Return [X, Y] of the center of cell containing provided text 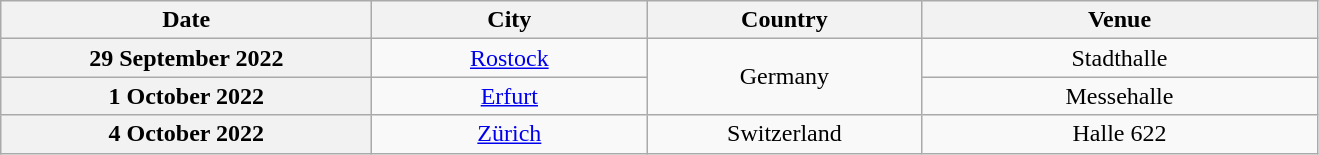
Date [186, 20]
4 October 2022 [186, 134]
Country [784, 20]
Rostock [510, 58]
29 September 2022 [186, 58]
City [510, 20]
Venue [1120, 20]
Germany [784, 77]
Messehalle [1120, 96]
Halle 622 [1120, 134]
Zürich [510, 134]
Stadthalle [1120, 58]
Erfurt [510, 96]
1 October 2022 [186, 96]
Switzerland [784, 134]
